Pinpoint the cell where the given text exists, returning its [x, y] midpoint coordinate. 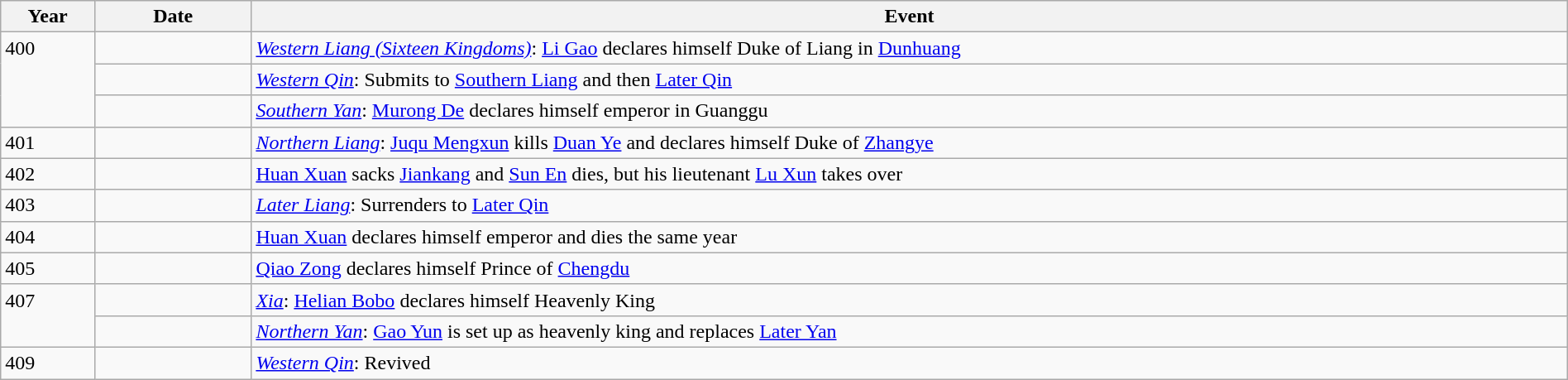
Year [48, 17]
404 [48, 237]
Southern Yan: Murong De declares himself emperor in Guanggu [910, 111]
Huan Xuan declares himself emperor and dies the same year [910, 237]
Huan Xuan sacks Jiankang and Sun En dies, but his lieutenant Lu Xun takes over [910, 174]
403 [48, 205]
Northern Liang: Juqu Mengxun kills Duan Ye and declares himself Duke of Zhangye [910, 142]
402 [48, 174]
Northern Yan: Gao Yun is set up as heavenly king and replaces Later Yan [910, 331]
400 [48, 79]
Western Liang (Sixteen Kingdoms): Li Gao declares himself Duke of Liang in Dunhuang [910, 48]
Western Qin: Submits to Southern Liang and then Later Qin [910, 79]
405 [48, 268]
Event [910, 17]
Date [172, 17]
Western Qin: Revived [910, 363]
Later Liang: Surrenders to Later Qin [910, 205]
409 [48, 363]
401 [48, 142]
Xia: Helian Bobo declares himself Heavenly King [910, 300]
Qiao Zong declares himself Prince of Chengdu [910, 268]
407 [48, 315]
